Pinpoint the cell where the given text exists, returning its (X, Y) midpoint coordinate. 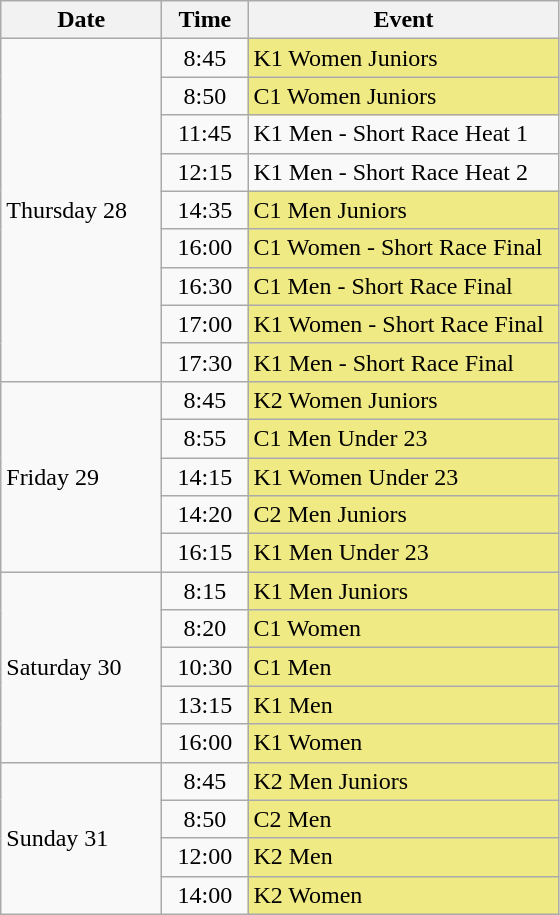
K2 Men Juniors (404, 781)
16:15 (205, 553)
12:15 (205, 172)
K2 Men (404, 857)
8:55 (205, 438)
C1 Women Juniors (404, 96)
K1 Men - Short Race Final (404, 362)
Friday 29 (82, 476)
8:20 (205, 629)
Event (404, 20)
17:30 (205, 362)
10:30 (205, 667)
14:00 (205, 895)
K1 Women Under 23 (404, 477)
C1 Men Juniors (404, 210)
C2 Men (404, 819)
K1 Men Under 23 (404, 553)
Saturday 30 (82, 667)
K1 Women Juniors (404, 58)
K1 Men - Short Race Heat 1 (404, 134)
11:45 (205, 134)
17:00 (205, 324)
14:35 (205, 210)
C2 Men Juniors (404, 515)
16:30 (205, 286)
Date (82, 20)
8:15 (205, 591)
12:00 (205, 857)
Time (205, 20)
K1 Men Juniors (404, 591)
C1 Women - Short Race Final (404, 248)
Thursday 28 (82, 210)
C1 Men (404, 667)
C1 Women (404, 629)
Sunday 31 (82, 838)
K1 Women (404, 743)
K1 Men (404, 705)
K1 Men - Short Race Heat 2 (404, 172)
K1 Women - Short Race Final (404, 324)
C1 Men Under 23 (404, 438)
K2 Women Juniors (404, 400)
13:15 (205, 705)
C1 Men - Short Race Final (404, 286)
14:15 (205, 477)
K2 Women (404, 895)
14:20 (205, 515)
